Identify which cell holds the provided text, then report its (X, Y) central coordinate. 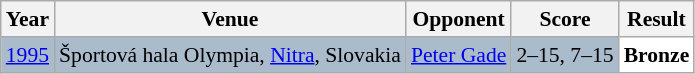
Športová hala Olympia, Nitra, Slovakia (230, 55)
Bronze (657, 55)
Result (657, 19)
Opponent (458, 19)
Year (28, 19)
2–15, 7–15 (564, 55)
Peter Gade (458, 55)
Venue (230, 19)
Score (564, 19)
1995 (28, 55)
